Extract the [X, Y] coordinate from the center of the cell holding the provided text.  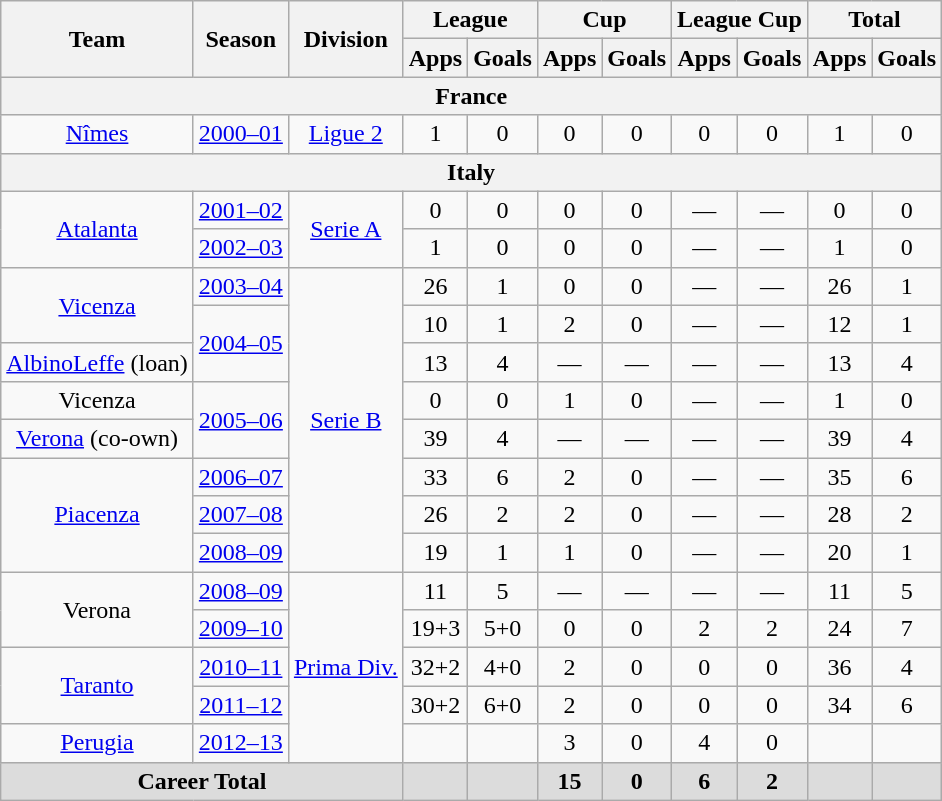
AlbinoLeffe (loan) [98, 362]
2002–03 [240, 248]
Nîmes [98, 134]
2011–12 [240, 705]
28 [839, 515]
2006–07 [240, 477]
Serie B [346, 419]
19 [435, 553]
10 [435, 324]
Serie A [346, 229]
2001–02 [240, 210]
35 [839, 477]
Total [874, 20]
Prima Div. [346, 667]
24 [839, 629]
Italy [472, 172]
2005–06 [240, 419]
Season [240, 39]
Piacenza [98, 515]
France [472, 96]
36 [839, 667]
7 [907, 629]
Division [346, 39]
4+0 [503, 667]
Cup [604, 20]
Career Total [202, 781]
30+2 [435, 705]
3 [569, 743]
6+0 [503, 705]
Atalanta [98, 229]
15 [569, 781]
20 [839, 553]
2012–13 [240, 743]
2000–01 [240, 134]
Verona (co-own) [98, 438]
32+2 [435, 667]
League Cup [740, 20]
19+3 [435, 629]
League [470, 20]
2009–10 [240, 629]
Taranto [98, 686]
33 [435, 477]
34 [839, 705]
2004–05 [240, 343]
Ligue 2 [346, 134]
5+0 [503, 629]
Perugia [98, 743]
12 [839, 324]
Team [98, 39]
2007–08 [240, 515]
2010–11 [240, 667]
2003–04 [240, 286]
Verona [98, 610]
